For the text-containing cell, return its midpoint in [X, Y] coordinate format. 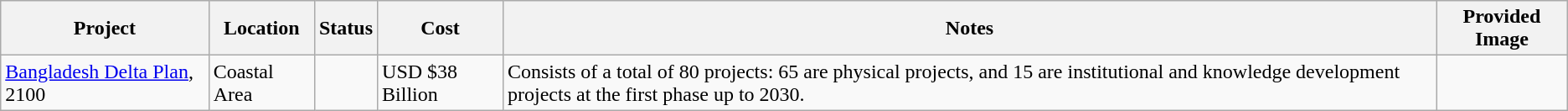
Cost [441, 29]
Coastal Area [261, 82]
Provided Image [1503, 29]
Notes [969, 29]
Location [261, 29]
Bangladesh Delta Plan, 2100 [105, 82]
USD $38 Billion [441, 82]
Status [345, 29]
Project [105, 29]
